Provide the (x, y) coordinate of the cell's center where the given text is located.  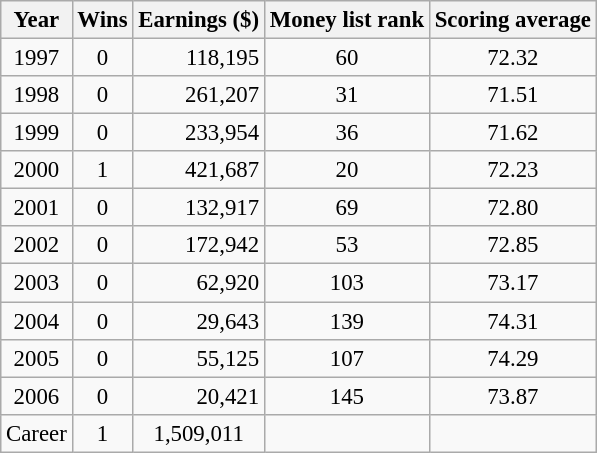
1997 (36, 58)
2005 (36, 358)
62,920 (198, 283)
71.51 (512, 95)
2006 (36, 396)
60 (346, 58)
72.32 (512, 58)
1,509,011 (198, 433)
132,917 (198, 208)
73.87 (512, 396)
2004 (36, 321)
Money list rank (346, 20)
172,942 (198, 245)
69 (346, 208)
55,125 (198, 358)
139 (346, 321)
107 (346, 358)
Year (36, 20)
72.85 (512, 245)
31 (346, 95)
1998 (36, 95)
74.29 (512, 358)
2003 (36, 283)
72.23 (512, 170)
145 (346, 396)
53 (346, 245)
74.31 (512, 321)
421,687 (198, 170)
103 (346, 283)
71.62 (512, 133)
29,643 (198, 321)
73.17 (512, 283)
Scoring average (512, 20)
2000 (36, 170)
261,207 (198, 95)
2002 (36, 245)
36 (346, 133)
72.80 (512, 208)
1999 (36, 133)
118,195 (198, 58)
233,954 (198, 133)
2001 (36, 208)
Career (36, 433)
20,421 (198, 396)
Earnings ($) (198, 20)
20 (346, 170)
Wins (102, 20)
